Return the (X, Y) coordinate for the center point of the cell that contains the specified text.  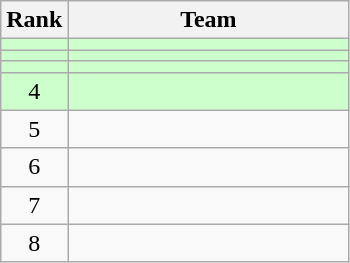
7 (34, 205)
Rank (34, 20)
6 (34, 167)
5 (34, 129)
8 (34, 243)
Team (208, 20)
4 (34, 91)
